Search for the cell housing the specified text and yield its (X, Y) center coordinate. 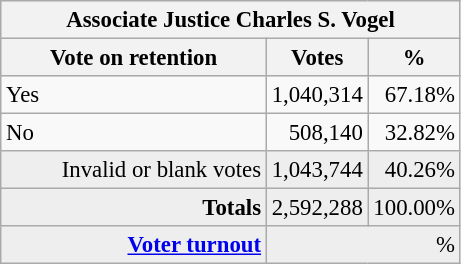
Yes (134, 95)
Votes (317, 58)
Associate Justice Charles S. Vogel (231, 20)
508,140 (317, 133)
Vote on retention (134, 58)
40.26% (414, 170)
Invalid or blank votes (134, 170)
67.18% (414, 95)
100.00% (414, 208)
2,592,288 (317, 208)
Totals (134, 208)
1,040,314 (317, 95)
Voter turnout (134, 245)
No (134, 133)
32.82% (414, 133)
1,043,744 (317, 170)
